Return the (x, y) coordinate for the center point of the cell that contains the specified text.  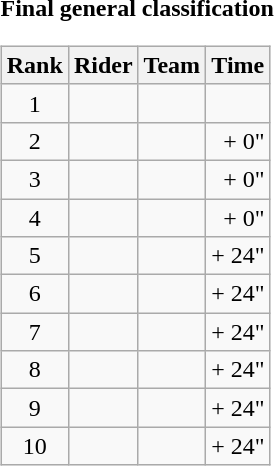
10 (34, 446)
7 (34, 332)
1 (34, 103)
5 (34, 256)
3 (34, 179)
Time (238, 65)
Team (172, 65)
6 (34, 294)
4 (34, 217)
8 (34, 370)
Rider (103, 65)
9 (34, 408)
Rank (34, 65)
2 (34, 141)
